Locate the cell with the specified text and output its (X, Y) center coordinate. 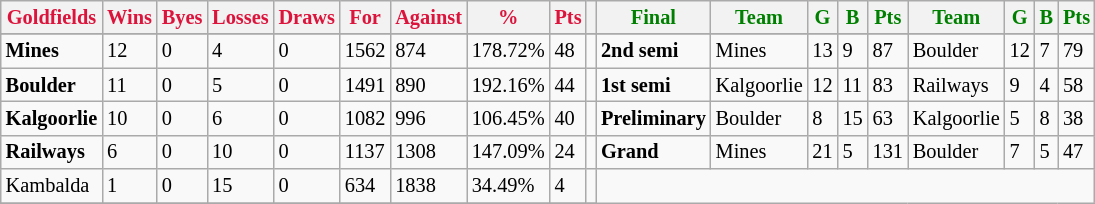
Kambalda (52, 186)
34.49% (508, 186)
Wins (130, 17)
For (365, 17)
87 (888, 51)
47 (1076, 152)
40 (568, 118)
192.16% (508, 85)
13 (823, 51)
2nd semi (654, 51)
79 (1076, 51)
178.72% (508, 51)
24 (568, 152)
63 (888, 118)
Draws (307, 17)
38 (1076, 118)
106.45% (508, 118)
131 (888, 152)
58 (1076, 85)
1st semi (654, 85)
1082 (365, 118)
1308 (428, 152)
147.09% (508, 152)
44 (568, 85)
Final (654, 17)
Losses (240, 17)
Against (428, 17)
1838 (428, 186)
Grand (654, 152)
% (508, 17)
996 (428, 118)
1491 (365, 85)
1562 (365, 51)
83 (888, 85)
874 (428, 51)
Goldfields (52, 17)
48 (568, 51)
Byes (182, 17)
634 (365, 186)
1137 (365, 152)
1 (130, 186)
21 (823, 152)
890 (428, 85)
Preliminary (654, 118)
